Capture the cell that displays the provided text and extract its [X, Y] central coordinate. 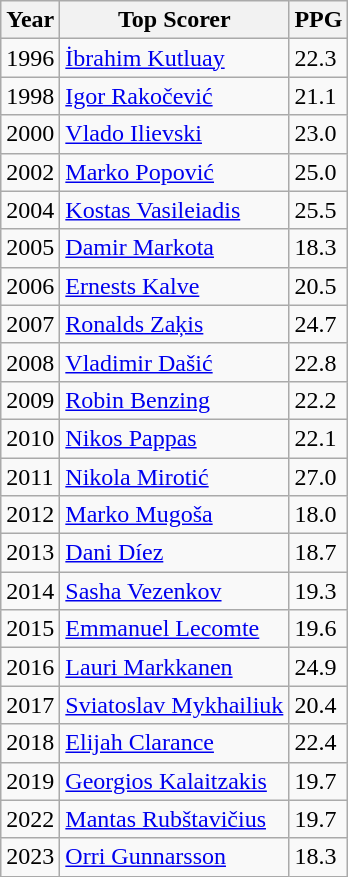
22.3 [318, 58]
Robin Benzing [174, 400]
Sviatoslav Mykhailiuk [174, 705]
27.0 [318, 477]
2002 [30, 172]
22.1 [318, 438]
2000 [30, 134]
2017 [30, 705]
2012 [30, 515]
2013 [30, 553]
22.8 [318, 362]
Top Scorer [174, 20]
2022 [30, 819]
24.7 [318, 324]
Igor Rakočević [174, 96]
Damir Markota [174, 248]
Marko Popović [174, 172]
Kostas Vasileiadis [174, 210]
1996 [30, 58]
Sasha Vezenkov [174, 591]
İbrahim Kutluay [174, 58]
Lauri Markkanen [174, 667]
2015 [30, 629]
21.1 [318, 96]
18.0 [318, 515]
25.5 [318, 210]
Elijah Clarance [174, 743]
22.2 [318, 400]
2004 [30, 210]
PPG [318, 20]
Vlado Ilievski [174, 134]
20.5 [318, 286]
2008 [30, 362]
Nikola Mirotić [174, 477]
2011 [30, 477]
2023 [30, 857]
24.9 [318, 667]
Orri Gunnarsson [174, 857]
2019 [30, 781]
Ernests Kalve [174, 286]
2014 [30, 591]
Year [30, 20]
2007 [30, 324]
2005 [30, 248]
Ronalds Zaķis [174, 324]
25.0 [318, 172]
22.4 [318, 743]
23.0 [318, 134]
2018 [30, 743]
19.3 [318, 591]
Georgios Kalaitzakis [174, 781]
2006 [30, 286]
2016 [30, 667]
Nikos Pappas [174, 438]
20.4 [318, 705]
2010 [30, 438]
Marko Mugoša [174, 515]
1998 [30, 96]
18.7 [318, 553]
Mantas Rubštavičius [174, 819]
Emmanuel Lecomte [174, 629]
2009 [30, 400]
Vladimir Dašić [174, 362]
19.6 [318, 629]
Dani Díez [174, 553]
